Return the [x, y] coordinate for the center point of the cell that contains the specified text.  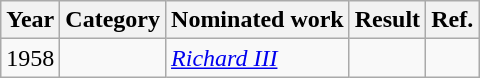
1958 [30, 58]
Richard III [258, 58]
Year [30, 20]
Category [113, 20]
Nominated work [258, 20]
Result [387, 20]
Ref. [452, 20]
